Find where the given text appears and provide that cell's center as [X, Y] coordinate. 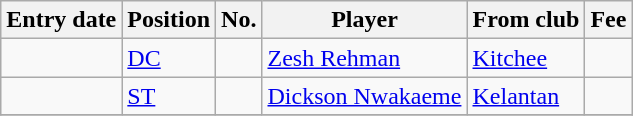
Position [169, 20]
Kitchee [526, 58]
ST [169, 96]
Player [364, 20]
Entry date [62, 20]
Fee [608, 20]
Dickson Nwakaeme [364, 96]
No. [239, 20]
Zesh Rehman [364, 58]
From club [526, 20]
Kelantan [526, 96]
DC [169, 58]
